Provide the (X, Y) coordinate of the cell's center where the given text is located.  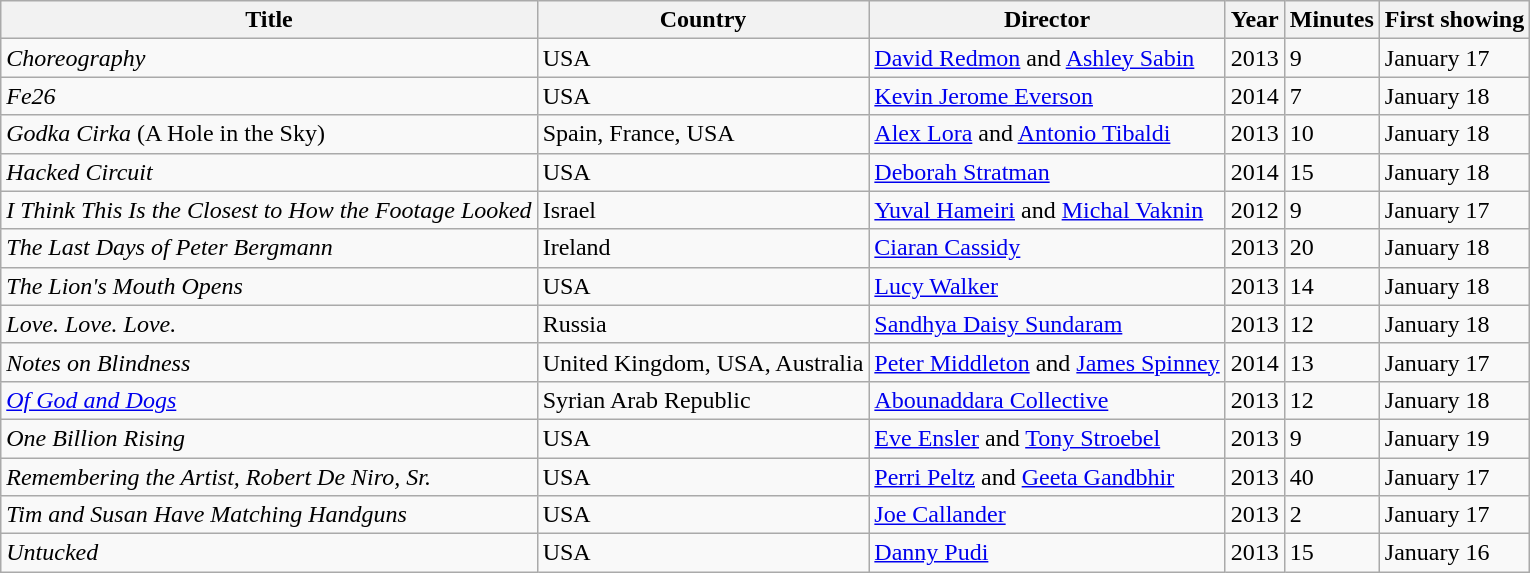
Kevin Jerome Everson (1047, 96)
Deborah Stratman (1047, 172)
Notes on Blindness (269, 362)
Untucked (269, 553)
Country (703, 20)
Russia (703, 324)
Syrian Arab Republic (703, 400)
Of God and Dogs (269, 400)
13 (1332, 362)
Sandhya Daisy Sundaram (1047, 324)
Ireland (703, 248)
2 (1332, 515)
The Last Days of Peter Bergmann (269, 248)
Love. Love. Love. (269, 324)
Alex Lora and Antonio Tibaldi (1047, 134)
First showing (1454, 20)
I Think This Is the Closest to How the Footage Looked (269, 210)
Year (1254, 20)
Hacked Circuit (269, 172)
Abounaddara Collective (1047, 400)
Godka Cirka (A Hole in the Sky) (269, 134)
The Lion's Mouth Opens (269, 286)
Peter Middleton and James Spinney (1047, 362)
David Redmon and Ashley Sabin (1047, 58)
40 (1332, 477)
Tim and Susan Have Matching Handguns (269, 515)
Spain, France, USA (703, 134)
7 (1332, 96)
United Kingdom, USA, Australia (703, 362)
Choreography (269, 58)
January 16 (1454, 553)
Eve Ensler and Tony Stroebel (1047, 438)
Joe Callander (1047, 515)
Remembering the Artist, Robert De Niro, Sr. (269, 477)
January 19 (1454, 438)
10 (1332, 134)
Ciaran Cassidy (1047, 248)
2012 (1254, 210)
Israel (703, 210)
Lucy Walker (1047, 286)
Danny Pudi (1047, 553)
One Billion Rising (269, 438)
Fe26 (269, 96)
20 (1332, 248)
Yuval Hameiri and Michal Vaknin (1047, 210)
Minutes (1332, 20)
Title (269, 20)
Director (1047, 20)
Perri Peltz and Geeta Gandbhir (1047, 477)
14 (1332, 286)
